Return the [x, y] coordinate for the center point of the cell that contains the specified text.  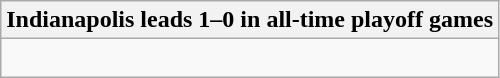
Indianapolis leads 1–0 in all-time playoff games [250, 20]
